Search for the cell housing the specified text and yield its (x, y) center coordinate. 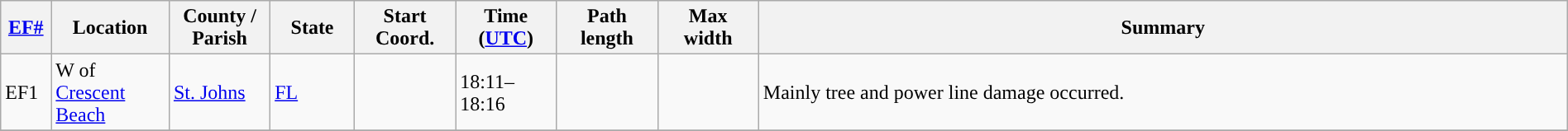
18:11–18:16 (506, 92)
FL (313, 92)
EF# (26, 28)
W of Crescent Beach (111, 92)
Time (UTC) (506, 28)
Summary (1163, 28)
County / Parish (219, 28)
Location (111, 28)
Mainly tree and power line damage occurred. (1163, 92)
St. Johns (219, 92)
Start Coord. (404, 28)
State (313, 28)
Max width (708, 28)
Path length (607, 28)
EF1 (26, 92)
